From the cell containing the given text, extract its center point as [x, y] coordinate. 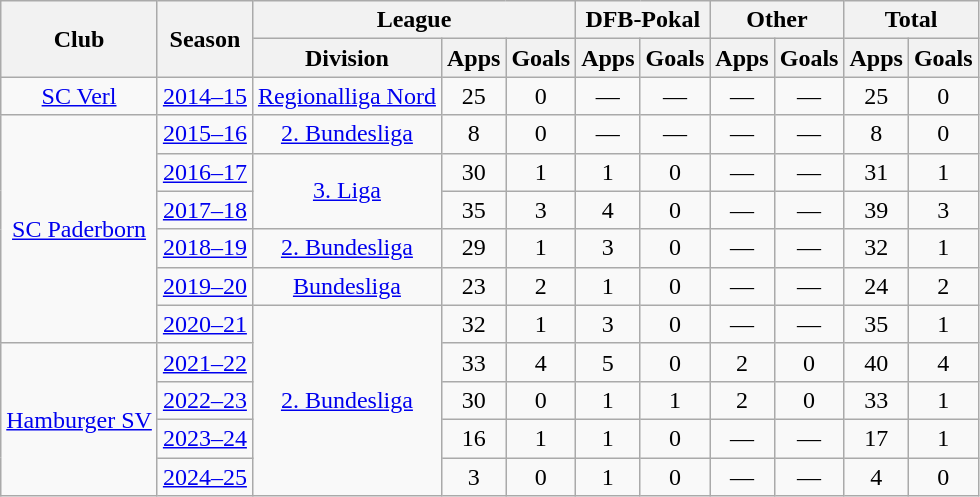
39 [876, 210]
2017–18 [204, 210]
29 [473, 248]
2020–21 [204, 324]
Hamburger SV [80, 419]
Bundesliga [346, 286]
Division [346, 58]
2022–23 [204, 400]
17 [876, 438]
2021–22 [204, 362]
2018–19 [204, 248]
2014–15 [204, 96]
31 [876, 172]
3. Liga [346, 191]
Other [777, 20]
2024–25 [204, 477]
DFB-Pokal [643, 20]
2023–24 [204, 438]
Total [911, 20]
Club [80, 39]
SC Verl [80, 96]
2015–16 [204, 134]
23 [473, 286]
16 [473, 438]
Season [204, 39]
2016–17 [204, 172]
2019–20 [204, 286]
SC Paderborn [80, 229]
24 [876, 286]
Regionalliga Nord [346, 96]
5 [608, 362]
League [414, 20]
40 [876, 362]
